Provide the (X, Y) coordinate of the cell's center where the given text is located.  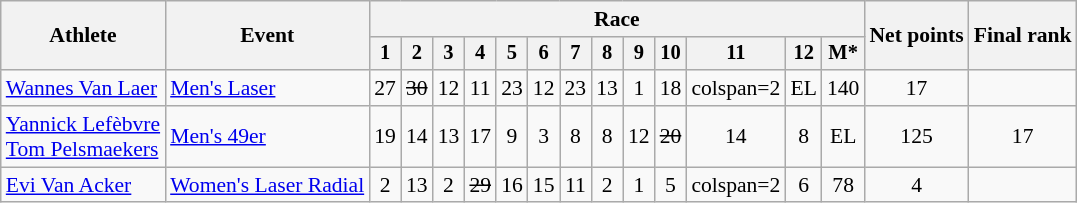
M* (844, 54)
Event (267, 36)
Net points (916, 36)
20 (671, 136)
Final rank (1023, 36)
Athlete (83, 36)
10 (671, 54)
7 (576, 54)
140 (844, 88)
Race (616, 19)
Evi Van Acker (83, 185)
Men's 49er (267, 136)
30 (417, 88)
19 (385, 136)
16 (512, 185)
125 (916, 136)
Men's Laser (267, 88)
18 (671, 88)
15 (544, 185)
Women's Laser Radial (267, 185)
29 (480, 185)
Wannes Van Laer (83, 88)
Yannick LefèbvreTom Pelsmaekers (83, 136)
27 (385, 88)
78 (844, 185)
